Extract the (x, y) coordinate from the center of the cell holding the provided text.  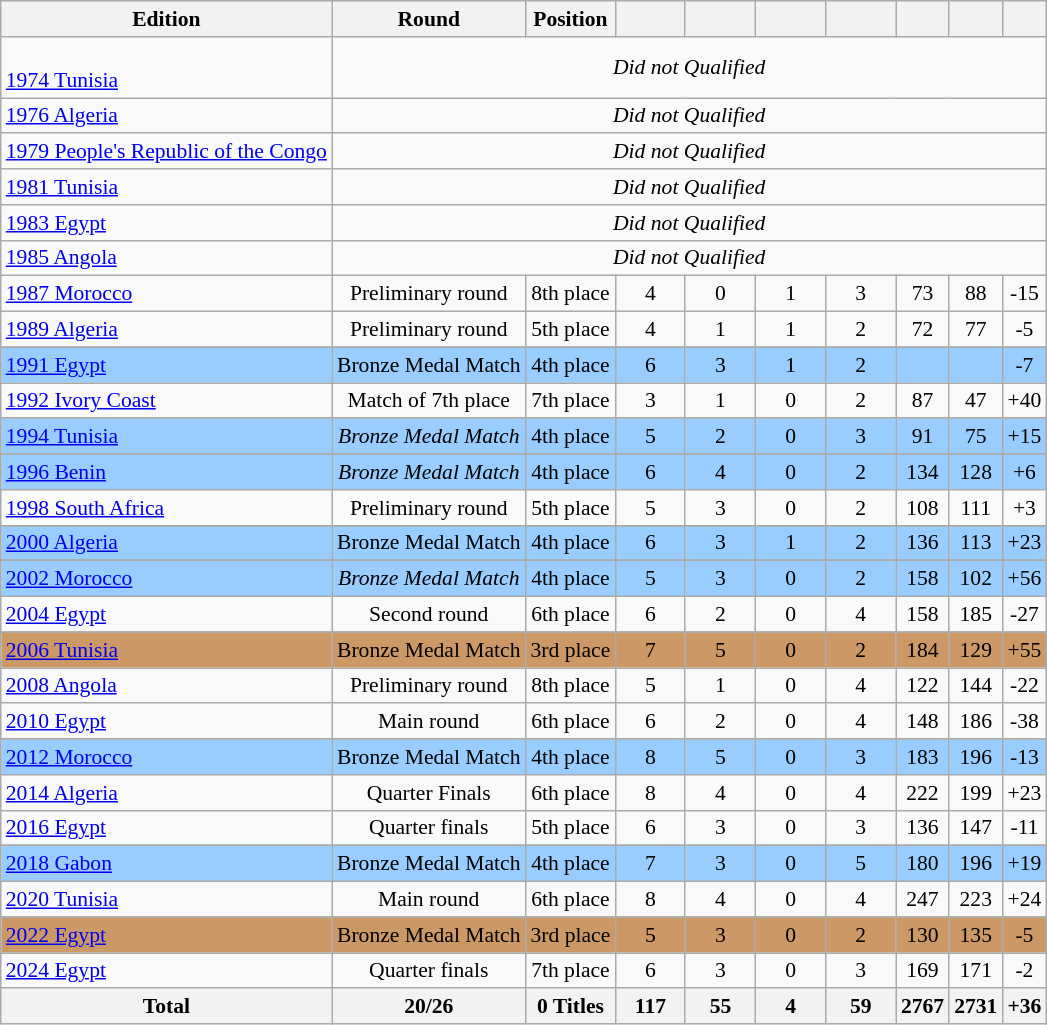
-15 (1024, 294)
91 (922, 437)
+3 (1024, 508)
199 (976, 793)
87 (922, 401)
-13 (1024, 757)
-11 (1024, 828)
-2 (1024, 971)
2010 Egypt (166, 722)
183 (922, 757)
47 (976, 401)
88 (976, 294)
+56 (1024, 579)
184 (922, 650)
Second round (429, 615)
147 (976, 828)
2020 Tunisia (166, 900)
130 (922, 935)
2004 Egypt (166, 615)
128 (976, 472)
144 (976, 686)
73 (922, 294)
1992 Ivory Coast (166, 401)
1974 Tunisia (166, 68)
2016 Egypt (166, 828)
+6 (1024, 472)
Edition (166, 19)
2008 Angola (166, 686)
1976 Algeria (166, 116)
1994 Tunisia (166, 437)
-38 (1024, 722)
+19 (1024, 864)
102 (976, 579)
222 (922, 793)
Total (166, 1007)
108 (922, 508)
1985 Angola (166, 258)
-22 (1024, 686)
169 (922, 971)
2000 Algeria (166, 543)
75 (976, 437)
180 (922, 864)
1996 Benin (166, 472)
Position (570, 19)
186 (976, 722)
171 (976, 971)
72 (922, 330)
2018 Gabon (166, 864)
+40 (1024, 401)
77 (976, 330)
1991 Egypt (166, 365)
59 (861, 1007)
113 (976, 543)
148 (922, 722)
20/26 (429, 1007)
135 (976, 935)
2012 Morocco (166, 757)
2006 Tunisia (166, 650)
2002 Morocco (166, 579)
Quarter Finals (429, 793)
247 (922, 900)
1998 South Africa (166, 508)
1989 Algeria (166, 330)
223 (976, 900)
2024 Egypt (166, 971)
117 (650, 1007)
+15 (1024, 437)
+55 (1024, 650)
1983 Egypt (166, 223)
1979 People's Republic of the Congo (166, 152)
2014 Algeria (166, 793)
134 (922, 472)
129 (976, 650)
2022 Egypt (166, 935)
-27 (1024, 615)
0 Titles (570, 1007)
+36 (1024, 1007)
1981 Tunisia (166, 187)
Round (429, 19)
2767 (922, 1007)
1987 Morocco (166, 294)
55 (720, 1007)
185 (976, 615)
Match of 7th place (429, 401)
-7 (1024, 365)
2731 (976, 1007)
+24 (1024, 900)
111 (976, 508)
122 (922, 686)
